Find where the given text appears and provide that cell's center as (x, y) coordinate. 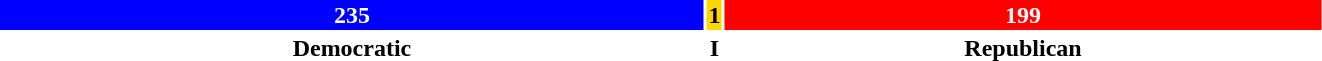
235 (352, 15)
199 (1023, 15)
1 (714, 15)
